Capture the cell that displays the provided text and extract its (x, y) central coordinate. 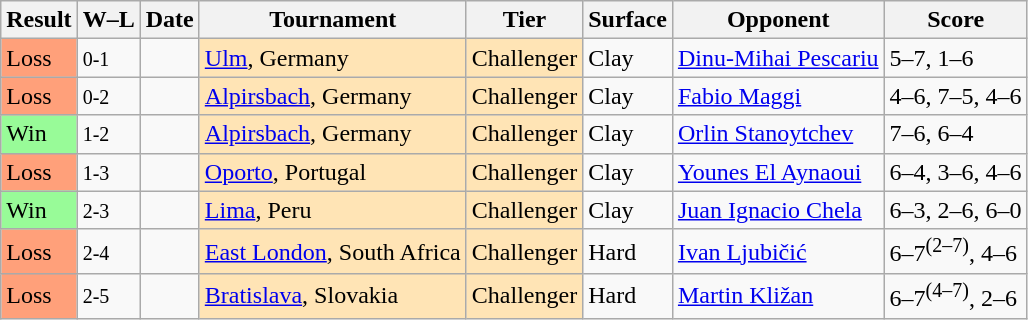
Opponent (778, 20)
Orlin Stanoytchev (778, 134)
Score (956, 20)
Younes El Aynaoui (778, 172)
1-3 (108, 172)
W–L (108, 20)
Martin Kližan (778, 296)
Ulm, Germany (332, 58)
Bratislava, Slovakia (332, 296)
6–4, 3–6, 4–6 (956, 172)
4–6, 7–5, 4–6 (956, 96)
Ivan Ljubičić (778, 252)
6–3, 2–6, 6–0 (956, 210)
Date (170, 20)
2-3 (108, 210)
Result (39, 20)
0-2 (108, 96)
Dinu-Mihai Pescariu (778, 58)
Surface (628, 20)
Lima, Peru (332, 210)
2-5 (108, 296)
5–7, 1–6 (956, 58)
7–6, 6–4 (956, 134)
0-1 (108, 58)
Tournament (332, 20)
6–7(2–7), 4–6 (956, 252)
Juan Ignacio Chela (778, 210)
Tier (524, 20)
2-4 (108, 252)
Oporto, Portugal (332, 172)
6–7(4–7), 2–6 (956, 296)
Fabio Maggi (778, 96)
East London, South Africa (332, 252)
1-2 (108, 134)
